Scan for the cell matching the given text and deliver its (X, Y) coordinate at center. 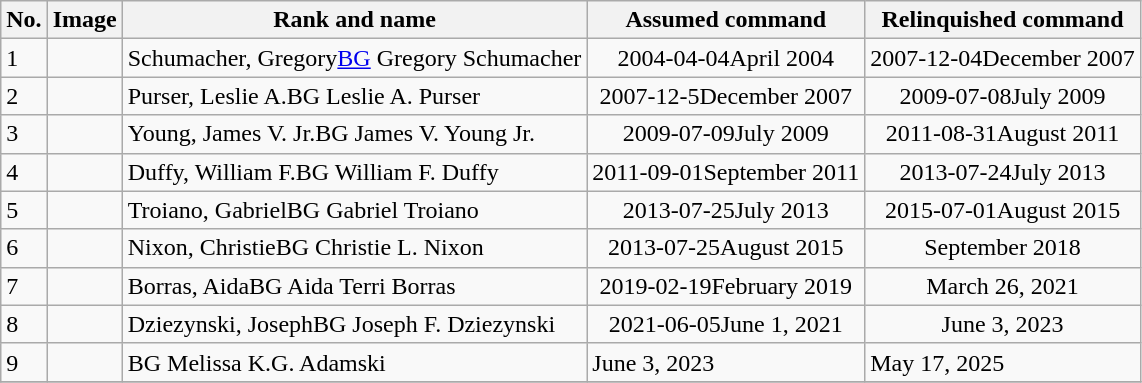
4 (24, 172)
2013-07-25August 2015 (726, 248)
9 (24, 362)
6 (24, 248)
2007-12-04December 2007 (1003, 58)
2015-07-01August 2015 (1003, 210)
Dziezynski, JosephBG Joseph F. Dziezynski (354, 324)
2021-06-05June 1, 2021 (726, 324)
Rank and name (354, 20)
8 (24, 324)
BG Melissa K.G. Adamski (354, 362)
May 17, 2025 (1003, 362)
Duffy, William F.BG William F. Duffy (354, 172)
2013-07-24July 2013 (1003, 172)
Assumed command (726, 20)
2007-12-5December 2007 (726, 96)
Purser, Leslie A.BG Leslie A. Purser (354, 96)
2019-02-19February 2019 (726, 286)
September 2018 (1003, 248)
7 (24, 286)
1 (24, 58)
Borras, AidaBG Aida Terri Borras (354, 286)
Relinquished command (1003, 20)
2011-08-31August 2011 (1003, 134)
2004-04-04April 2004 (726, 58)
Nixon, ChristieBG Christie L. Nixon (354, 248)
Image (84, 20)
5 (24, 210)
Troiano, GabrielBG Gabriel Troiano (354, 210)
2009-07-09July 2009 (726, 134)
March 26, 2021 (1003, 286)
2011-09-01September 2011 (726, 172)
3 (24, 134)
Young, James V. Jr.BG James V. Young Jr. (354, 134)
2009-07-08July 2009 (1003, 96)
2 (24, 96)
Schumacher, GregoryBG Gregory Schumacher (354, 58)
2013-07-25July 2013 (726, 210)
No. (24, 20)
